For the text-containing cell, return its midpoint in (x, y) coordinate format. 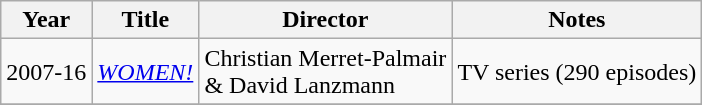
2007-16 (46, 72)
Christian Merret-Palmair& David Lanzmann (326, 72)
TV series (290 episodes) (577, 72)
WOMEN! (146, 72)
Year (46, 20)
Director (326, 20)
Title (146, 20)
Notes (577, 20)
